Locate the cell with the specified text and output its [x, y] center coordinate. 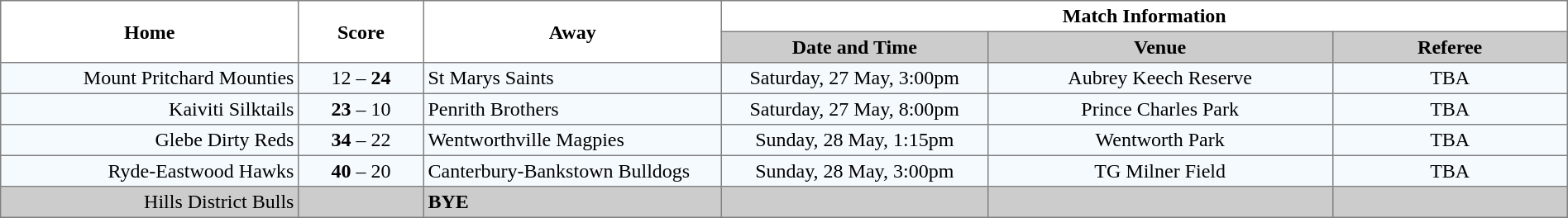
Ryde-Eastwood Hawks [150, 171]
Venue [1159, 47]
40 – 20 [361, 171]
Date and Time [854, 47]
Match Information [1145, 17]
Hills District Bulls [150, 202]
12 – 24 [361, 78]
Aubrey Keech Reserve [1159, 78]
Kaiviti Silktails [150, 109]
Penrith Brothers [572, 109]
Saturday, 27 May, 8:00pm [854, 109]
Sunday, 28 May, 3:00pm [854, 171]
Away [572, 31]
Saturday, 27 May, 3:00pm [854, 78]
Wentworthville Magpies [572, 140]
Referee [1450, 47]
Sunday, 28 May, 1:15pm [854, 140]
23 – 10 [361, 109]
TG Milner Field [1159, 171]
Mount Pritchard Mounties [150, 78]
Prince Charles Park [1159, 109]
Home [150, 31]
Canterbury-Bankstown Bulldogs [572, 171]
Score [361, 31]
34 – 22 [361, 140]
Glebe Dirty Reds [150, 140]
BYE [572, 202]
Wentworth Park [1159, 140]
St Marys Saints [572, 78]
